For the text-containing cell, return its midpoint in [x, y] coordinate format. 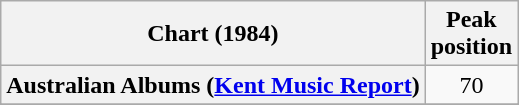
Chart (1984) [213, 34]
Australian Albums (Kent Music Report) [213, 85]
70 [471, 85]
Peakposition [471, 34]
